Identify which cell holds the provided text, then report its (x, y) central coordinate. 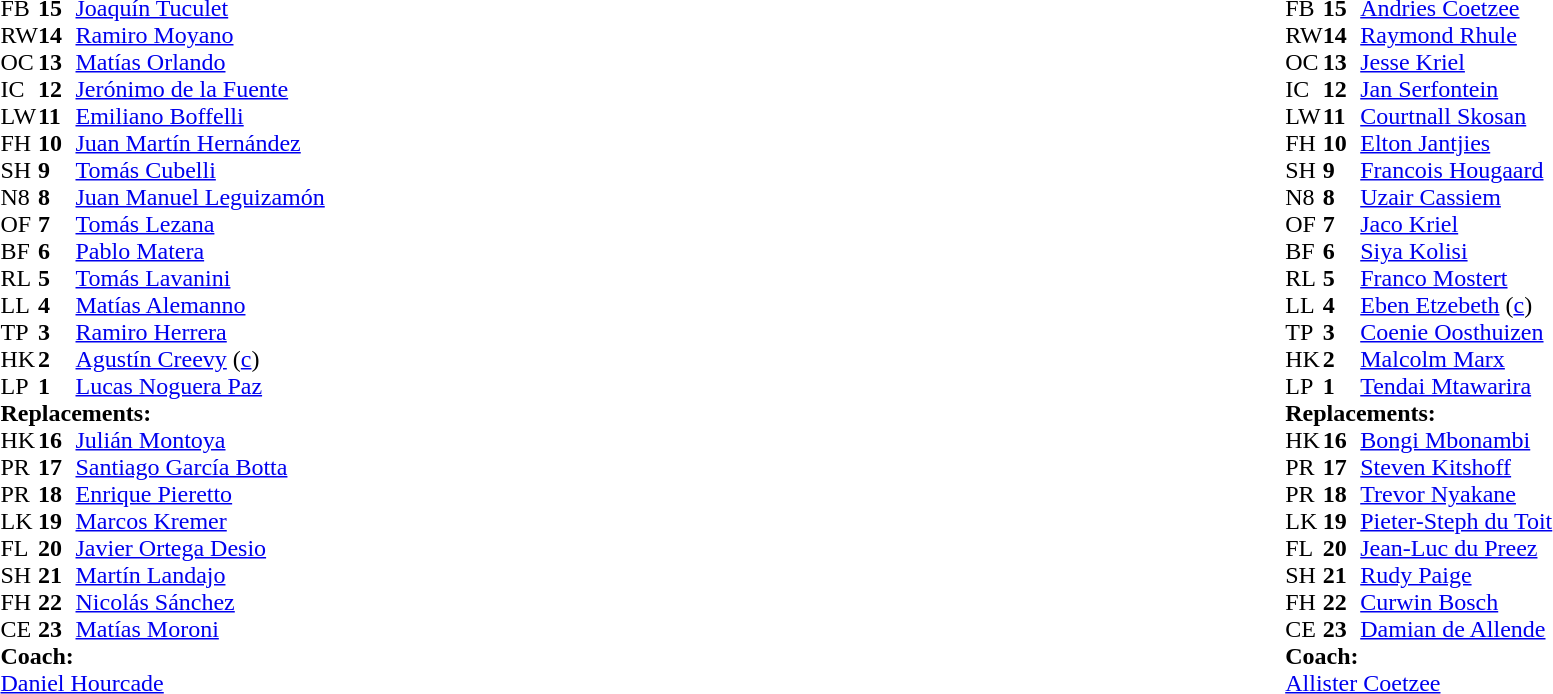
Martín Landajo (200, 576)
Marcos Kremer (200, 522)
Jerónimo de la Fuente (200, 90)
Raymond Rhule (1456, 36)
Ramiro Herrera (200, 332)
Pieter-Steph du Toit (1456, 522)
Malcolm Marx (1456, 360)
Jaco Kriel (1456, 224)
Trevor Nyakane (1456, 494)
Curwin Bosch (1456, 602)
Elton Jantjies (1456, 144)
Francois Hougaard (1456, 170)
Steven Kitshoff (1456, 468)
Juan Manuel Leguizamón (200, 198)
Tomás Lezana (200, 224)
Courtnall Skosan (1456, 116)
Damian de Allende (1456, 630)
Coenie Oosthuizen (1456, 332)
Ramiro Moyano (200, 36)
Nicolás Sánchez (200, 602)
Juan Martín Hernández (200, 144)
Enrique Pieretto (200, 494)
Franco Mostert (1456, 278)
Tomás Cubelli (200, 170)
Matías Alemanno (200, 306)
Javier Ortega Desio (200, 548)
Jean-Luc du Preez (1456, 548)
Matías Orlando (200, 62)
Siya Kolisi (1456, 252)
Lucas Noguera Paz (200, 386)
Pablo Matera (200, 252)
Tomás Lavanini (200, 278)
Julián Montoya (200, 440)
Eben Etzebeth (c) (1456, 306)
Uzair Cassiem (1456, 198)
Jesse Kriel (1456, 62)
Bongi Mbonambi (1456, 440)
Santiago García Botta (200, 468)
Agustín Creevy (c) (200, 360)
Tendai Mtawarira (1456, 386)
Jan Serfontein (1456, 90)
Emiliano Boffelli (200, 116)
Rudy Paige (1456, 576)
Matías Moroni (200, 630)
